Determine the [x, y] coordinate at the center of the cell enclosing the given text.  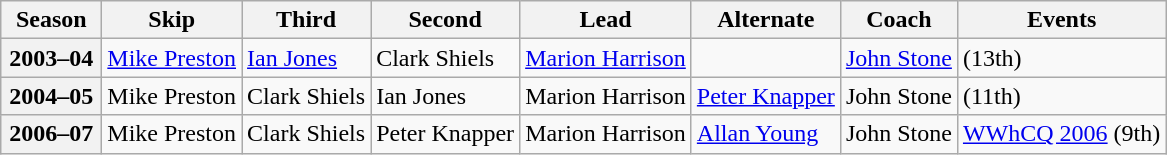
Lead [606, 20]
(13th) [1061, 58]
WWhCQ 2006 (9th) [1061, 134]
Second [446, 20]
2004–05 [52, 96]
Third [306, 20]
Skip [172, 20]
(11th) [1061, 96]
Coach [898, 20]
Season [52, 20]
Events [1061, 20]
2006–07 [52, 134]
2003–04 [52, 58]
Alternate [766, 20]
Allan Young [766, 134]
